Output the [X, Y] coordinate of the center of the cell containing the given text.  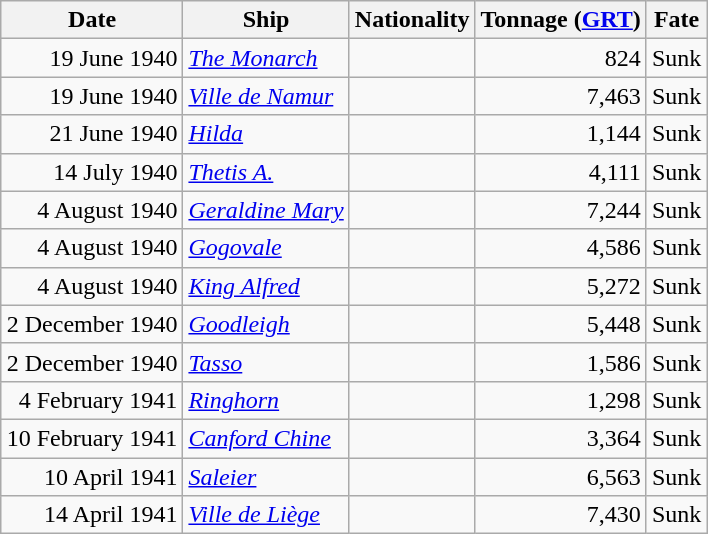
Hilda [266, 134]
Thetis A. [266, 172]
10 February 1941 [92, 438]
21 June 1940 [92, 134]
Ringhorn [266, 400]
Canford Chine [266, 438]
1,144 [560, 134]
Tonnage (GRT) [560, 20]
14 April 1941 [92, 515]
7,463 [560, 96]
Ship [266, 20]
Goodleigh [266, 324]
Nationality [412, 20]
4 February 1941 [92, 400]
Geraldine Mary [266, 210]
Fate [676, 20]
14 July 1940 [92, 172]
Gogovale [266, 248]
6,563 [560, 477]
824 [560, 58]
5,448 [560, 324]
Date [92, 20]
7,430 [560, 515]
10 April 1941 [92, 477]
3,364 [560, 438]
1,586 [560, 362]
5,272 [560, 286]
King Alfred [266, 286]
Ville de Liège [266, 515]
4,111 [560, 172]
4,586 [560, 248]
Saleier [266, 477]
7,244 [560, 210]
Tasso [266, 362]
1,298 [560, 400]
Ville de Namur [266, 96]
The Monarch [266, 58]
